Pinpoint the cell where the given text exists, returning its (x, y) midpoint coordinate. 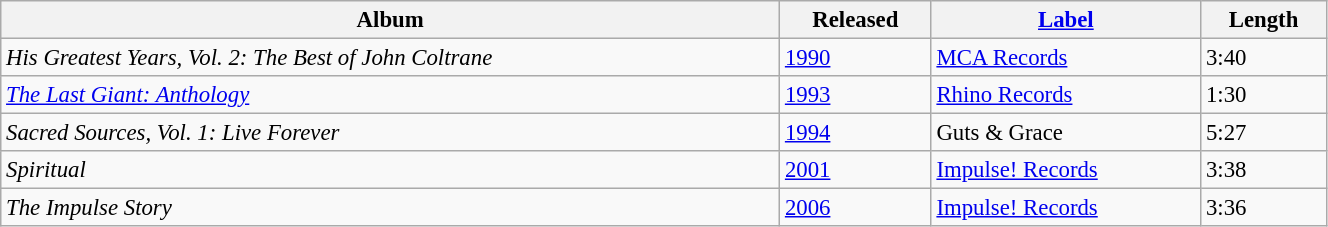
His Greatest Years, Vol. 2: The Best of John Coltrane (390, 58)
The Impulse Story (390, 208)
1993 (856, 95)
5:27 (1264, 133)
Guts & Grace (1066, 133)
1994 (856, 133)
Rhino Records (1066, 95)
3:40 (1264, 58)
Label (1066, 20)
The Last Giant: Anthology (390, 95)
1:30 (1264, 95)
3:38 (1264, 170)
Album (390, 20)
2006 (856, 208)
Length (1264, 20)
MCA Records (1066, 58)
1990 (856, 58)
Released (856, 20)
2001 (856, 170)
3:36 (1264, 208)
Sacred Sources, Vol. 1: Live Forever (390, 133)
Spiritual (390, 170)
